From the cell containing the given text, extract its center point as [X, Y] coordinate. 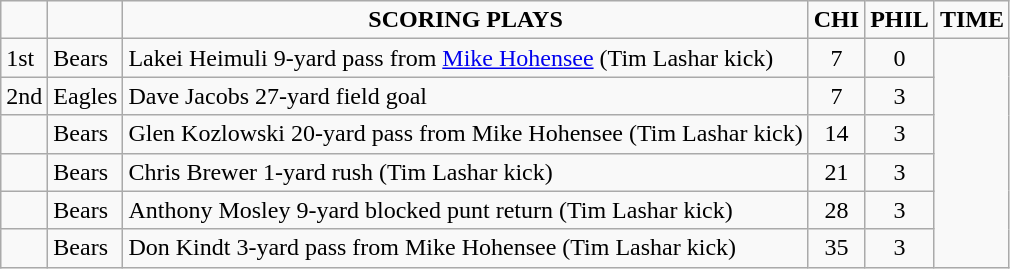
Dave Jacobs 27-yard field goal [466, 96]
28 [836, 210]
21 [836, 172]
Chris Brewer 1-yard rush (Tim Lashar kick) [466, 172]
2nd [24, 96]
PHIL [900, 20]
Don Kindt 3-yard pass from Mike Hohensee (Tim Lashar kick) [466, 248]
Anthony Mosley 9-yard blocked punt return (Tim Lashar kick) [466, 210]
CHI [836, 20]
Glen Kozlowski 20-yard pass from Mike Hohensee (Tim Lashar kick) [466, 134]
TIME [972, 20]
SCORING PLAYS [466, 20]
Eagles [86, 96]
1st [24, 58]
14 [836, 134]
0 [900, 58]
35 [836, 248]
Lakei Heimuli 9-yard pass from Mike Hohensee (Tim Lashar kick) [466, 58]
